Pinpoint the cell where the given text exists, returning its (X, Y) midpoint coordinate. 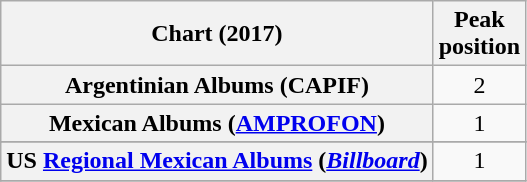
Chart (2017) (217, 34)
Peak position (479, 34)
Argentinian Albums (CAPIF) (217, 85)
2 (479, 85)
Mexican Albums (AMPROFON) (217, 123)
US Regional Mexican Albums (Billboard) (217, 161)
